Locate the cell with the specified text and output its (X, Y) center coordinate. 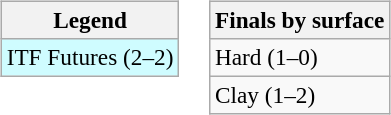
Legend (90, 20)
Finals by surface (300, 20)
Hard (1–0) (300, 57)
ITF Futures (2–2) (90, 57)
Clay (1–2) (300, 95)
